Find where the given text appears and provide that cell's center as [x, y] coordinate. 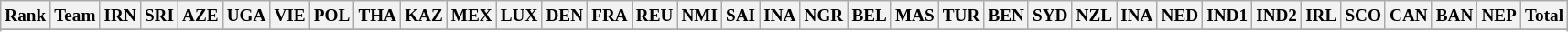
DEN [565, 16]
NED [1180, 16]
Rank [26, 16]
KAZ [425, 16]
NMI [699, 16]
TUR [961, 16]
BEN [1007, 16]
BEL [870, 16]
Total [1543, 16]
NEP [1499, 16]
IRN [120, 16]
MAS [914, 16]
NGR [824, 16]
SCO [1364, 16]
IND1 [1227, 16]
UGA [246, 16]
LUX [519, 16]
IND2 [1277, 16]
MEX [471, 16]
SRI [159, 16]
BAN [1454, 16]
THA [377, 16]
IRL [1322, 16]
CAN [1408, 16]
POL [331, 16]
SAI [741, 16]
AZE [201, 16]
VIE [289, 16]
FRA [610, 16]
Team [75, 16]
SYD [1050, 16]
NZL [1095, 16]
REU [654, 16]
